Return the [x, y] coordinate for the center point of the cell that contains the specified text.  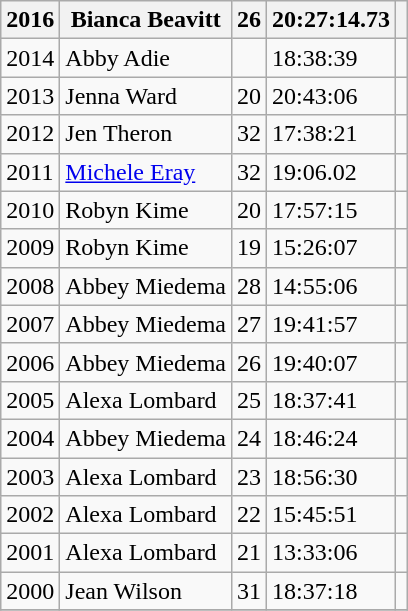
2010 [30, 210]
Jean Wilson [146, 591]
2000 [30, 591]
19:06.02 [332, 172]
2011 [30, 172]
2013 [30, 96]
13:33:06 [332, 553]
2005 [30, 400]
2012 [30, 134]
Bianca Beavitt [146, 20]
18:37:18 [332, 591]
2003 [30, 477]
31 [248, 591]
17:57:15 [332, 210]
14:55:06 [332, 286]
21 [248, 553]
15:45:51 [332, 515]
15:26:07 [332, 248]
25 [248, 400]
28 [248, 286]
2016 [30, 20]
24 [248, 438]
19 [248, 248]
18:37:41 [332, 400]
Michele Eray [146, 172]
2009 [30, 248]
19:41:57 [332, 324]
18:38:39 [332, 58]
Jen Theron [146, 134]
2006 [30, 362]
2007 [30, 324]
18:46:24 [332, 438]
20:43:06 [332, 96]
Abby Adie [146, 58]
2008 [30, 286]
2001 [30, 553]
19:40:07 [332, 362]
20:27:14.73 [332, 20]
Jenna Ward [146, 96]
2014 [30, 58]
23 [248, 477]
17:38:21 [332, 134]
27 [248, 324]
2002 [30, 515]
2004 [30, 438]
22 [248, 515]
18:56:30 [332, 477]
